Pinpoint the cell where the given text exists, returning its (x, y) midpoint coordinate. 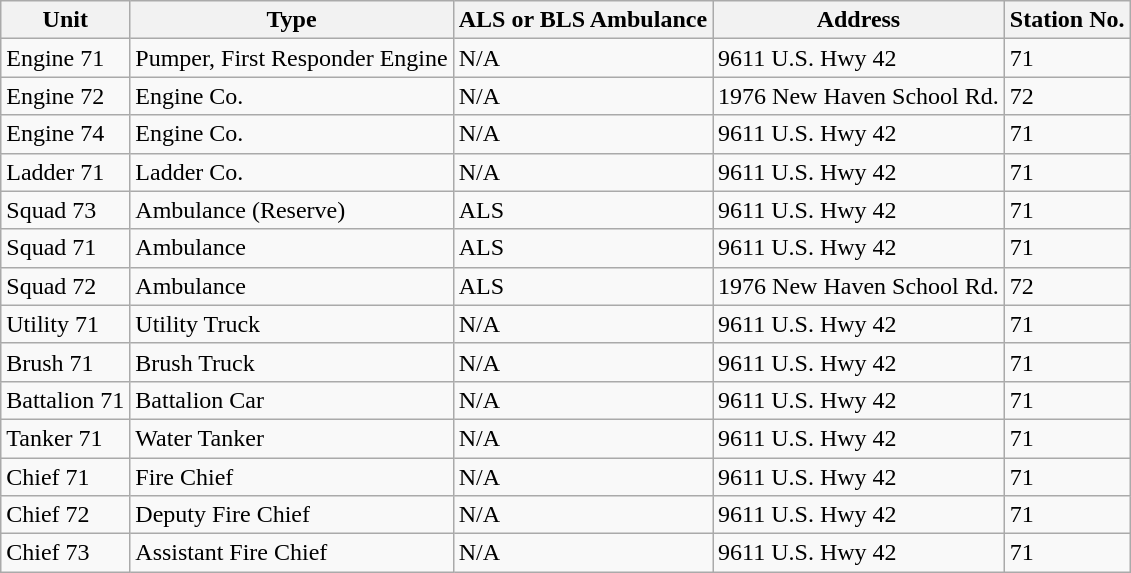
Address (859, 20)
Assistant Fire Chief (292, 553)
Tanker 71 (66, 438)
Chief 72 (66, 515)
Chief 73 (66, 553)
Engine 74 (66, 134)
Chief 71 (66, 477)
Type (292, 20)
Fire Chief (292, 477)
Battalion Car (292, 400)
Deputy Fire Chief (292, 515)
Utility 71 (66, 324)
Squad 73 (66, 210)
Squad 71 (66, 248)
Squad 72 (66, 286)
Pumper, First Responder Engine (292, 58)
Ladder 71 (66, 172)
Brush 71 (66, 362)
Station No. (1067, 20)
ALS or BLS Ambulance (582, 20)
Brush Truck (292, 362)
Utility Truck (292, 324)
Engine 72 (66, 96)
Ambulance (Reserve) (292, 210)
Battalion 71 (66, 400)
Engine 71 (66, 58)
Water Tanker (292, 438)
Ladder Co. (292, 172)
Unit (66, 20)
